Search for the cell housing the specified text and yield its [X, Y] center coordinate. 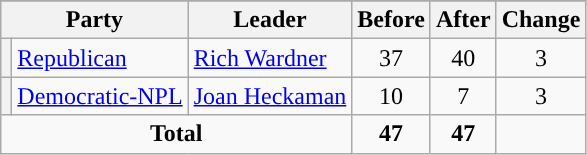
Total [176, 134]
Rich Wardner [270, 58]
Leader [270, 20]
Democratic-NPL [100, 96]
After [463, 20]
Change [541, 20]
7 [463, 96]
37 [392, 58]
Before [392, 20]
Republican [100, 58]
40 [463, 58]
Party [94, 20]
10 [392, 96]
Joan Heckaman [270, 96]
